Determine the (X, Y) coordinate at the center of the cell enclosing the given text.  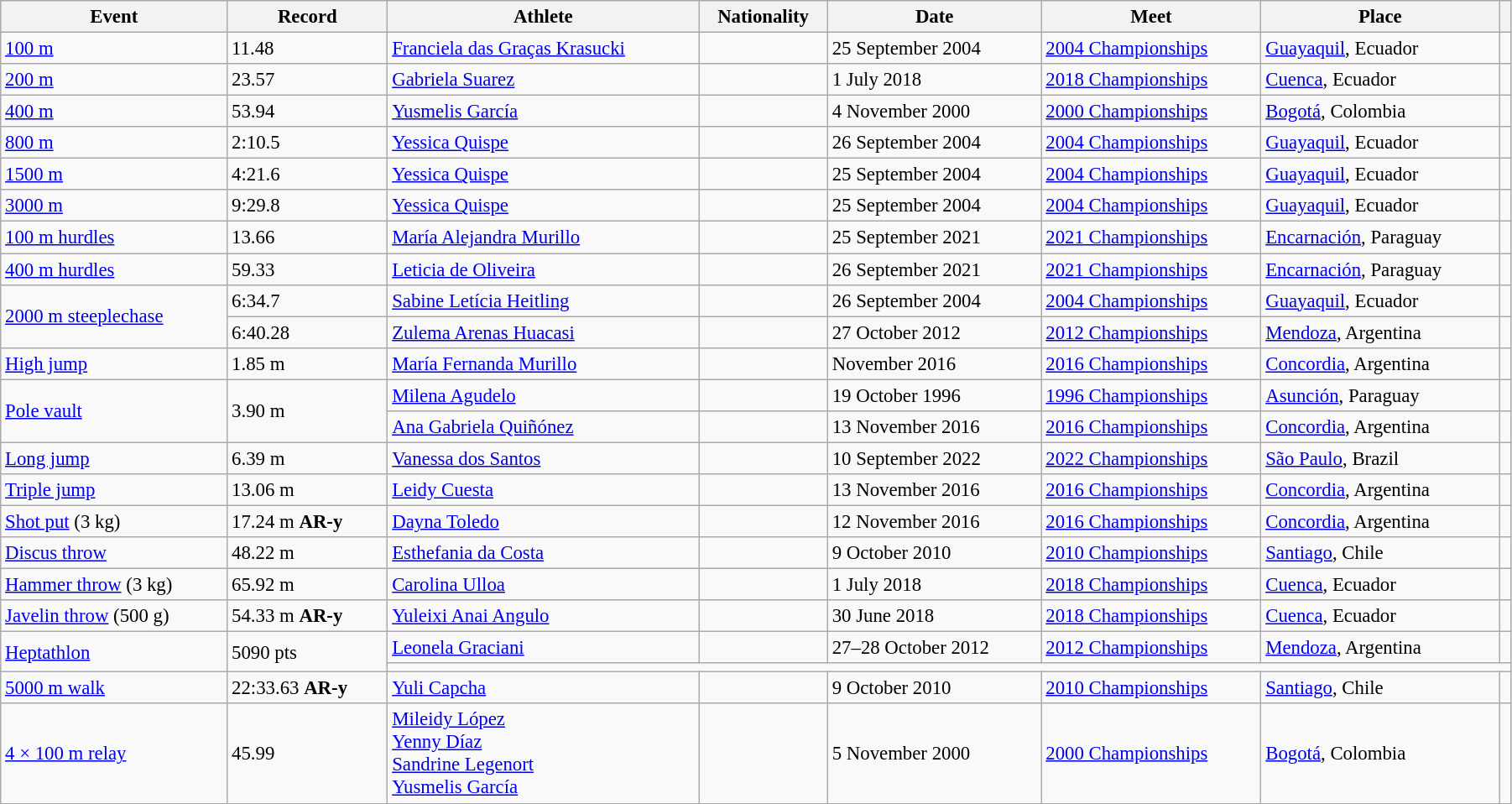
13.06 m (307, 490)
High jump (114, 363)
17.24 m AR-y (307, 521)
5 November 2000 (935, 754)
100 m hurdles (114, 238)
Sabine Letícia Heitling (544, 300)
Vanessa dos Santos (544, 458)
200 m (114, 80)
São Paulo, Brazil (1380, 458)
Franciela das Graças Krasucki (544, 49)
27–28 October 2012 (935, 648)
23.57 (307, 80)
Javelin throw (500 g) (114, 616)
5000 m walk (114, 688)
Carolina Ulloa (544, 585)
48.22 m (307, 553)
25 September 2021 (935, 238)
3.90 m (307, 411)
Athlete (544, 17)
45.99 (307, 754)
10 September 2022 (935, 458)
November 2016 (935, 363)
Hammer throw (3 kg) (114, 585)
1500 m (114, 175)
800 m (114, 143)
María Alejandra Murillo (544, 238)
9:29.8 (307, 206)
6.39 m (307, 458)
5090 pts (307, 652)
1996 Championships (1151, 395)
400 m hurdles (114, 269)
4:21.6 (307, 175)
Yusmelis García (544, 112)
Leticia de Oliveira (544, 269)
Shot put (3 kg) (114, 521)
Gabriela Suarez (544, 80)
Milena Agudelo (544, 395)
22:33.63 AR-y (307, 688)
Yuleixi Anai Angulo (544, 616)
1.85 m (307, 363)
19 October 1996 (935, 395)
Mileidy LópezYenny DíazSandrine LegenortYusmelis García (544, 754)
6:40.28 (307, 332)
Asunción, Paraguay (1380, 395)
53.94 (307, 112)
Triple jump (114, 490)
6:34.7 (307, 300)
Yuli Capcha (544, 688)
54.33 m AR-y (307, 616)
Record (307, 17)
400 m (114, 112)
Nationality (764, 17)
Leonela Graciani (544, 648)
3000 m (114, 206)
Place (1380, 17)
4 × 100 m relay (114, 754)
Dayna Toledo (544, 521)
Date (935, 17)
4 November 2000 (935, 112)
Long jump (114, 458)
12 November 2016 (935, 521)
2000 m steeplechase (114, 316)
30 June 2018 (935, 616)
Discus throw (114, 553)
100 m (114, 49)
Meet (1151, 17)
María Fernanda Murillo (544, 363)
Zulema Arenas Huacasi (544, 332)
65.92 m (307, 585)
Leidy Cuesta (544, 490)
Heptathlon (114, 652)
Esthefania da Costa (544, 553)
Ana Gabriela Quiñónez (544, 427)
13.66 (307, 238)
26 September 2021 (935, 269)
59.33 (307, 269)
Event (114, 17)
Pole vault (114, 411)
27 October 2012 (935, 332)
2022 Championships (1151, 458)
2:10.5 (307, 143)
11.48 (307, 49)
